From the cell containing the given text, extract its center point as [x, y] coordinate. 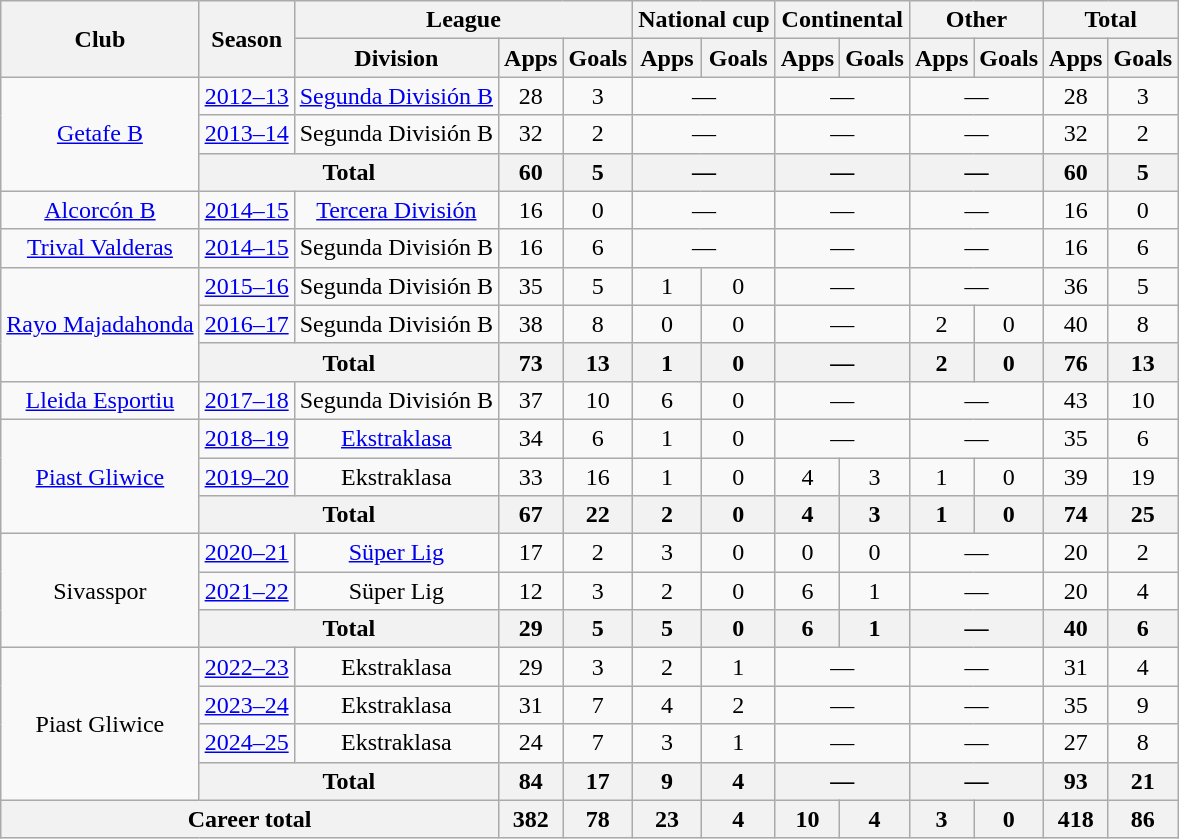
2015–16 [246, 286]
76 [1076, 362]
24 [531, 743]
2012–13 [246, 96]
2020–21 [246, 553]
Getafe B [100, 134]
Club [100, 39]
22 [598, 515]
25 [1143, 515]
2021–22 [246, 591]
86 [1143, 819]
38 [531, 324]
Season [246, 39]
Trival Valderas [100, 248]
2017–18 [246, 400]
12 [531, 591]
27 [1076, 743]
National cup [704, 20]
Rayo Majadahonda [100, 324]
21 [1143, 781]
43 [1076, 400]
2023–24 [246, 705]
2016–17 [246, 324]
19 [1143, 477]
2019–20 [246, 477]
Division [396, 58]
418 [1076, 819]
Other [976, 20]
93 [1076, 781]
23 [667, 819]
Continental [842, 20]
67 [531, 515]
Alcorcón B [100, 210]
74 [1076, 515]
382 [531, 819]
73 [531, 362]
33 [531, 477]
39 [1076, 477]
Sivasspor [100, 591]
2024–25 [246, 743]
2022–23 [246, 667]
2018–19 [246, 438]
Lleida Esportiu [100, 400]
36 [1076, 286]
League [464, 20]
34 [531, 438]
Career total [250, 819]
37 [531, 400]
78 [598, 819]
2013–14 [246, 134]
84 [531, 781]
Tercera División [396, 210]
